Return the [x, y] coordinate for the center point of the cell that contains the specified text.  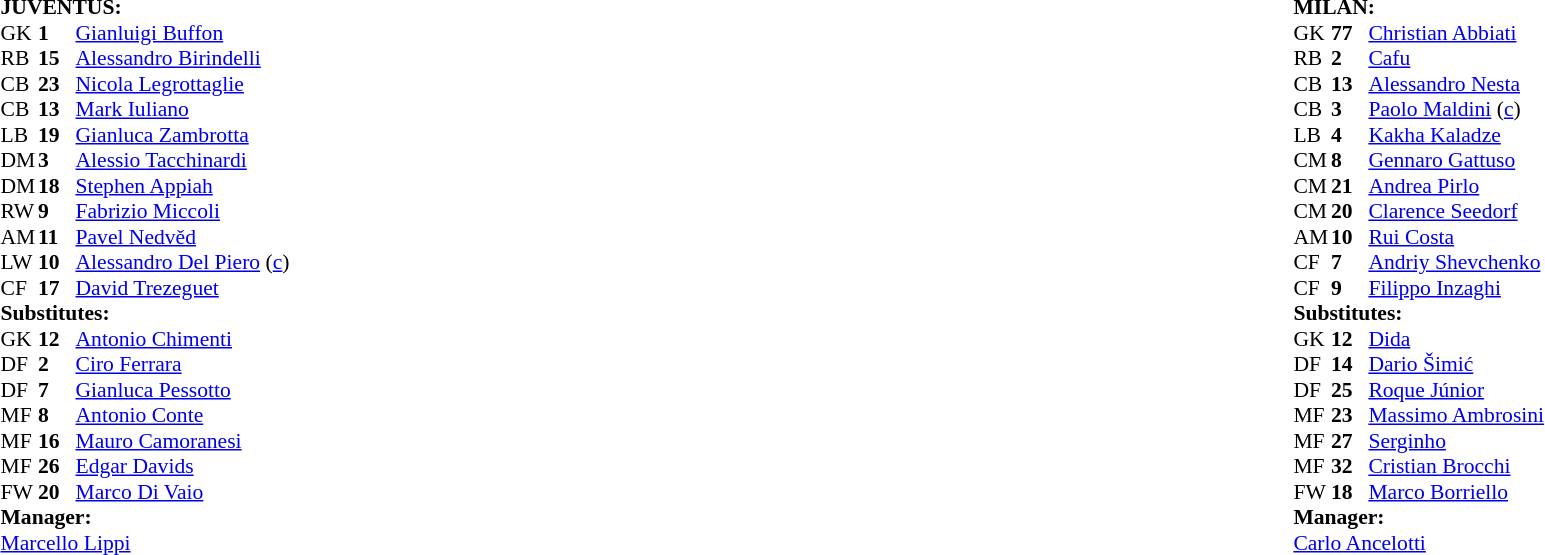
Filippo Inzaghi [1456, 288]
Alessio Tacchinardi [183, 161]
Andriy Shevchenko [1456, 263]
Andrea Pirlo [1456, 186]
Mark Iuliano [183, 109]
Serginho [1456, 441]
LW [19, 263]
32 [1350, 467]
Stephen Appiah [183, 186]
27 [1350, 441]
Cafu [1456, 59]
Pavel Nedvěd [183, 237]
77 [1350, 33]
17 [57, 288]
Clarence Seedorf [1456, 211]
21 [1350, 186]
Gianluca Zambrotta [183, 135]
Paolo Maldini (c) [1456, 109]
Christian Abbiati [1456, 33]
Gianluigi Buffon [183, 33]
Edgar Davids [183, 467]
Antonio Chimenti [183, 339]
11 [57, 237]
Rui Costa [1456, 237]
16 [57, 441]
15 [57, 59]
Alessandro Birindelli [183, 59]
14 [1350, 365]
Antonio Conte [183, 415]
David Trezeguet [183, 288]
Gianluca Pessotto [183, 390]
26 [57, 467]
Dida [1456, 339]
Marco Di Vaio [183, 492]
Roque Júnior [1456, 390]
Kakha Kaladze [1456, 135]
Dario Šimić [1456, 365]
Alessandro Del Piero (c) [183, 263]
19 [57, 135]
Fabrizio Miccoli [183, 211]
4 [1350, 135]
Nicola Legrottaglie [183, 84]
RW [19, 211]
Marco Borriello [1456, 492]
Massimo Ambrosini [1456, 415]
Gennaro Gattuso [1456, 161]
25 [1350, 390]
Ciro Ferrara [183, 365]
Cristian Brocchi [1456, 467]
1 [57, 33]
Mauro Camoranesi [183, 441]
Alessandro Nesta [1456, 84]
